For the text-containing cell, return its midpoint in [x, y] coordinate format. 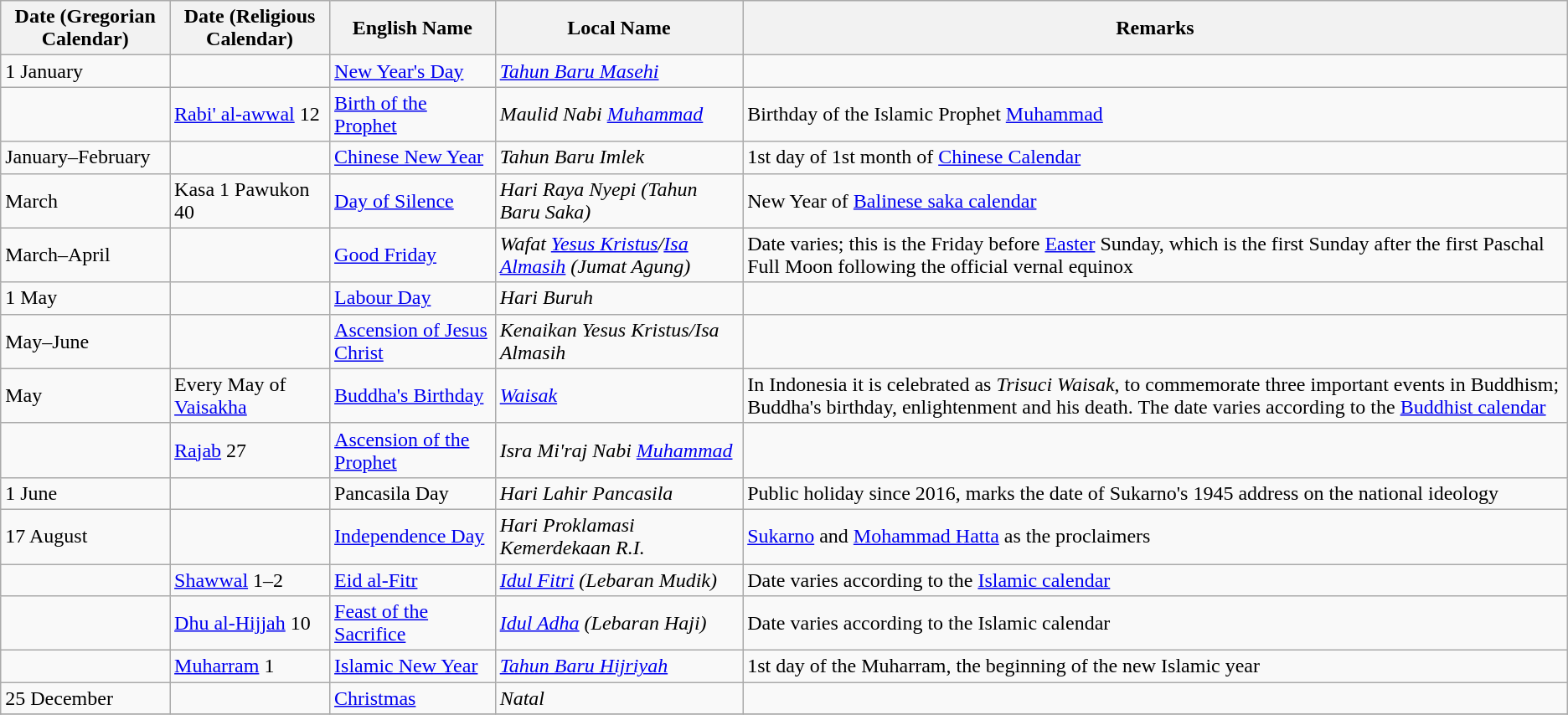
Chinese New Year [413, 157]
25 December [85, 698]
Date (Gregorian Calendar) [85, 28]
Remarks [1156, 28]
Christmas [413, 698]
Date (Religious Calendar) [250, 28]
Wafat Yesus Kristus/Isa Almasih (Jumat Agung) [619, 255]
Hari Raya Nyepi (Tahun Baru Saka) [619, 201]
1 January [85, 71]
Buddha's Birthday [413, 395]
1 May [85, 298]
Hari Buruh [619, 298]
Isra Mi'raj Nabi Muhammad [619, 450]
Labour Day [413, 298]
1 June [85, 493]
Natal [619, 698]
Tahun Baru Masehi [619, 71]
New Year's Day [413, 71]
May–June [85, 342]
Idul Adha (Lebaran Haji) [619, 623]
March–April [85, 255]
Hari Proklamasi Kemerdekaan R.I. [619, 536]
1st day of the Muharram, the beginning of the new Islamic year [1156, 666]
Islamic New Year [413, 666]
Feast of the Sacrifice [413, 623]
Dhu al-Hijjah 10 [250, 623]
New Year of Balinese saka calendar [1156, 201]
Tahun Baru Hijriyah [619, 666]
March [85, 201]
Pancasila Day [413, 493]
Ascension of the Prophet [413, 450]
Independence Day [413, 536]
Birthday of the Islamic Prophet Muhammad [1156, 114]
Good Friday [413, 255]
Waisak [619, 395]
17 August [85, 536]
Rajab 27 [250, 450]
Public holiday since 2016, marks the date of Sukarno's 1945 address on the national ideology [1156, 493]
1st day of 1st month of Chinese Calendar [1156, 157]
Day of Silence [413, 201]
Birth of the Prophet [413, 114]
May [85, 395]
Idul Fitri (Lebaran Mudik) [619, 580]
Kenaikan Yesus Kristus/Isa Almasih [619, 342]
Kasa 1 Pawukon 40 [250, 201]
Hari Lahir Pancasila [619, 493]
Muharram 1 [250, 666]
Shawwal 1–2 [250, 580]
Eid al-Fitr [413, 580]
January–February [85, 157]
Sukarno and Mohammad Hatta as the proclaimers [1156, 536]
Ascension of Jesus Christ [413, 342]
Maulid Nabi Muhammad [619, 114]
Tahun Baru Imlek [619, 157]
Local Name [619, 28]
Rabi' al-awwal 12 [250, 114]
Every May of Vaisakha [250, 395]
English Name [413, 28]
